Detect which cell encompasses the target text, then output its [x, y] center coordinate. 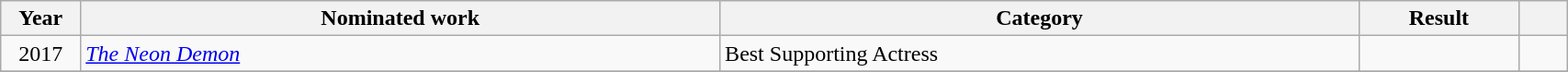
The Neon Demon [400, 54]
Result [1438, 18]
Best Supporting Actress [1040, 54]
Category [1040, 18]
Nominated work [400, 18]
Year [40, 18]
2017 [40, 54]
